Return (x, y) of the center of cell containing provided text 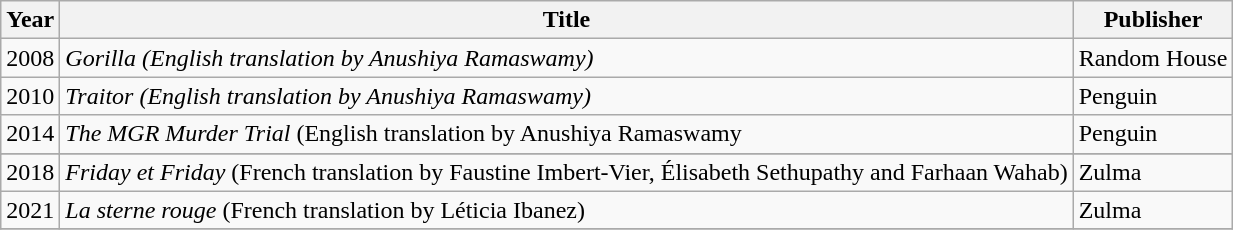
Traitor (English translation by Anushiya Ramaswamy) (566, 96)
La sterne rouge (French translation by Léticia Ibanez) (566, 210)
The MGR Murder Trial (English translation by Anushiya Ramaswamy (566, 134)
2021 (30, 210)
2018 (30, 172)
Publisher (1153, 20)
Year (30, 20)
Random House (1153, 58)
2010 (30, 96)
2008 (30, 58)
Friday et Friday (French translation by Faustine Imbert-Vier, Élisabeth Sethupathy and Farhaan Wahab) (566, 172)
Title (566, 20)
2014 (30, 134)
Gorilla (English translation by Anushiya Ramaswamy) (566, 58)
